Determine the (X, Y) coordinate at the center of the cell enclosing the given text.  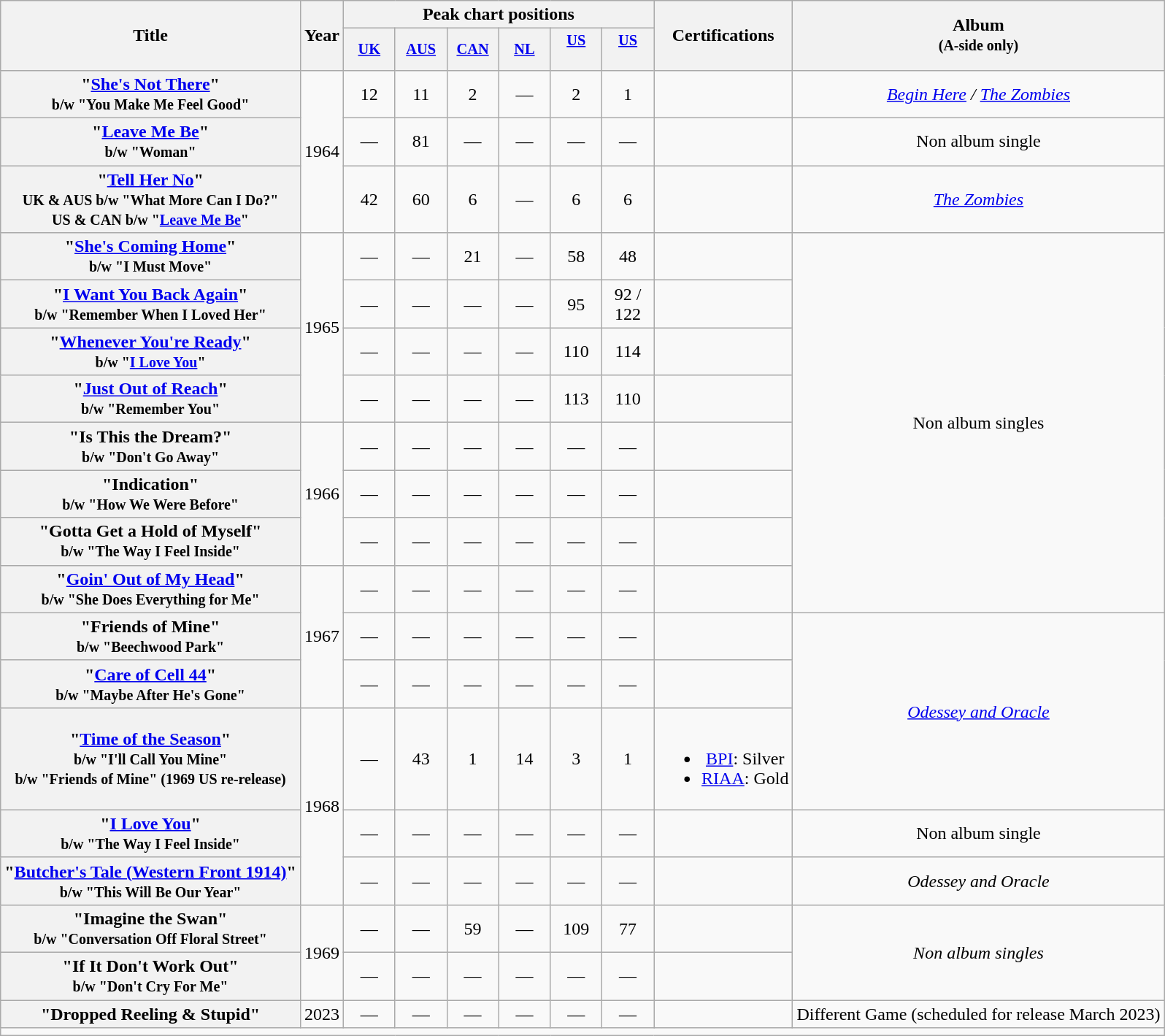
"I Want You Back Again"b/w "Remember When I Loved Her" (150, 304)
Peak chart positions (498, 15)
"Tell Her No"UK & AUS b/w "What More Can I Do?"US & CAN b/w "Leave Me Be" (150, 199)
1966 (321, 494)
14 (524, 759)
48 (628, 257)
Certifications (723, 36)
95 (577, 304)
BPI: SilverRIAA: Gold (723, 759)
1964 (321, 151)
"Friends of Mine"b/w "Beechwood Park" (150, 637)
Year (321, 36)
60 (420, 199)
1969 (321, 952)
109 (577, 929)
1968 (321, 806)
1965 (321, 328)
"Dropped Reeling & Stupid" (150, 1014)
NL (524, 50)
"Butcher's Tale (Western Front 1914)"b/w "This Will Be Our Year" (150, 880)
"If It Don't Work Out"b/w "Don't Cry For Me" (150, 977)
92 / 122 (628, 304)
"Whenever You're Ready"b/w "I Love You" (150, 352)
"Indication"b/w "How We Were Before" (150, 494)
UK (369, 50)
Title (150, 36)
11 (420, 93)
Album(A-side only) (978, 36)
59 (473, 929)
"Leave Me Be"b/w "Woman" (150, 142)
81 (420, 142)
"Imagine the Swan"b/w "Conversation Off Floral Street" (150, 929)
"I Love You"b/w "The Way I Feel Inside" (150, 834)
AUS (420, 50)
12 (369, 93)
"Is This the Dream?"b/w "Don't Go Away" (150, 447)
"Care of Cell 44"b/w "Maybe After He's Gone" (150, 683)
CAN (473, 50)
"She's Coming Home"b/w "I Must Move" (150, 257)
"Just Out of Reach"b/w "Remember You" (150, 399)
1967 (321, 637)
114 (628, 352)
43 (420, 759)
"Time of the Season"b/w "I'll Call You Mine" b/w "Friends of Mine" (1969 US re-release) (150, 759)
3 (577, 759)
58 (577, 257)
"Goin' Out of My Head"b/w "She Does Everything for Me" (150, 588)
42 (369, 199)
Begin Here / The Zombies (978, 93)
Different Game (scheduled for release March 2023) (978, 1014)
"She's Not There"b/w "You Make Me Feel Good" (150, 93)
21 (473, 257)
113 (577, 399)
"Gotta Get a Hold of Myself"b/w "The Way I Feel Inside" (150, 542)
2023 (321, 1014)
77 (628, 929)
The Zombies (978, 199)
